Identify which cell holds the provided text, then report its (X, Y) central coordinate. 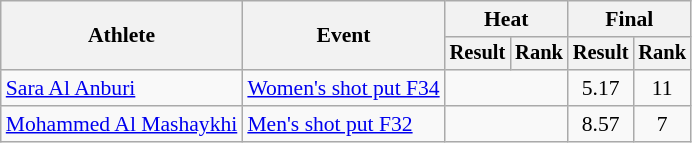
Final (630, 19)
Event (343, 36)
Women's shot put F34 (343, 88)
Men's shot put F32 (343, 124)
11 (662, 88)
Athlete (122, 36)
7 (662, 124)
Heat (506, 19)
8.57 (601, 124)
Sara Al Anburi (122, 88)
5.17 (601, 88)
Mohammed Al Mashaykhi (122, 124)
